Detect which cell encompasses the target text, then output its (x, y) center coordinate. 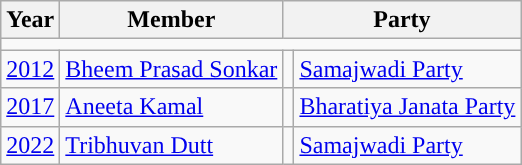
2017 (30, 107)
Bheem Prasad Sonkar (172, 69)
Member (172, 20)
Party (402, 20)
Year (30, 20)
2012 (30, 69)
Aneeta Kamal (172, 107)
2022 (30, 145)
Tribhuvan Dutt (172, 145)
Bharatiya Janata Party (408, 107)
